Output the [x, y] coordinate of the center of the cell containing the given text.  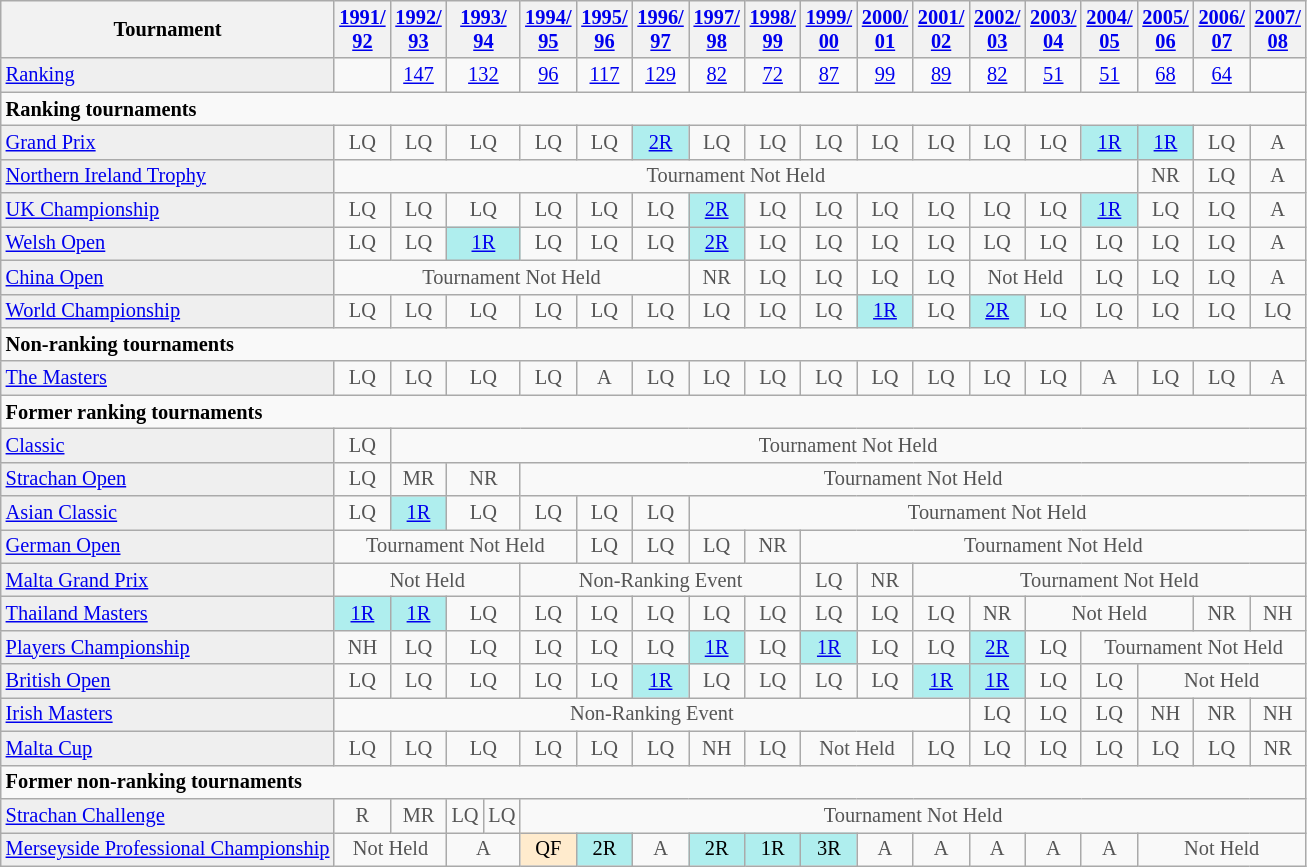
Thailand Masters [168, 613]
147 [418, 75]
72 [773, 75]
96 [548, 75]
R [362, 815]
1995/96 [604, 29]
Ranking [168, 75]
1993/94 [484, 29]
1997/98 [717, 29]
World Championship [168, 311]
2006/07 [1222, 29]
3R [829, 849]
Ranking tournaments [654, 109]
Non-ranking tournaments [654, 344]
1999/00 [829, 29]
1992/93 [418, 29]
89 [941, 75]
The Masters [168, 378]
German Open [168, 546]
Classic [168, 445]
Asian Classic [168, 513]
Welsh Open [168, 243]
64 [1222, 75]
1998/99 [773, 29]
129 [660, 75]
132 [484, 75]
Former non-ranking tournaments [654, 782]
1991/92 [362, 29]
Irish Masters [168, 714]
1994/95 [548, 29]
2000/01 [885, 29]
87 [829, 75]
British Open [168, 681]
1996/97 [660, 29]
Former ranking tournaments [654, 412]
Northern Ireland Trophy [168, 176]
China Open [168, 277]
2005/06 [1165, 29]
Players Championship [168, 647]
2004/05 [1109, 29]
Malta Grand Prix [168, 580]
Merseyside Professional Championship [168, 849]
2001/02 [941, 29]
2003/04 [1053, 29]
99 [885, 75]
117 [604, 75]
2007/08 [1278, 29]
UK Championship [168, 210]
Tournament [168, 29]
Strachan Open [168, 479]
QF [548, 849]
2002/03 [997, 29]
68 [1165, 75]
Malta Cup [168, 748]
Strachan Challenge [168, 815]
Grand Prix [168, 142]
